Extract the (X, Y) coordinate from the center of the cell holding the provided text.  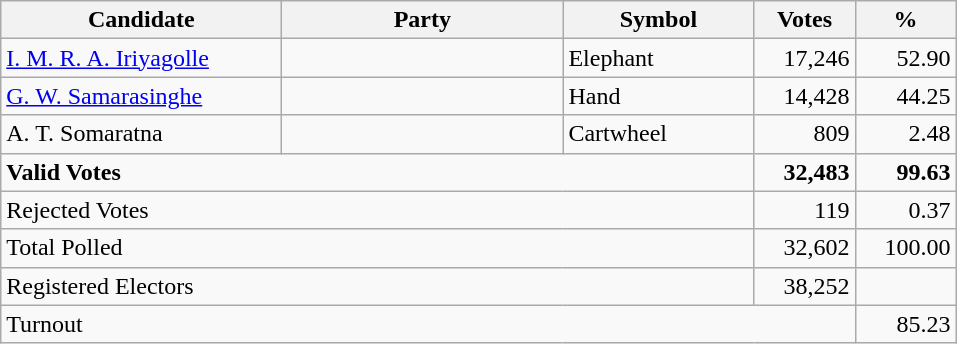
Candidate (142, 20)
100.00 (906, 248)
0.37 (906, 210)
52.90 (906, 58)
44.25 (906, 96)
I. M. R. A. Iriyagolle (142, 58)
Cartwheel (658, 134)
Hand (658, 96)
Valid Votes (378, 172)
2.48 (906, 134)
38,252 (804, 286)
G. W. Samarasinghe (142, 96)
14,428 (804, 96)
Turnout (428, 324)
32,602 (804, 248)
119 (804, 210)
32,483 (804, 172)
Votes (804, 20)
85.23 (906, 324)
809 (804, 134)
Registered Electors (378, 286)
% (906, 20)
Total Polled (378, 248)
Symbol (658, 20)
Rejected Votes (378, 210)
Elephant (658, 58)
17,246 (804, 58)
99.63 (906, 172)
Party (422, 20)
A. T. Somaratna (142, 134)
